Return the [x, y] coordinate for the center point of the cell that contains the specified text.  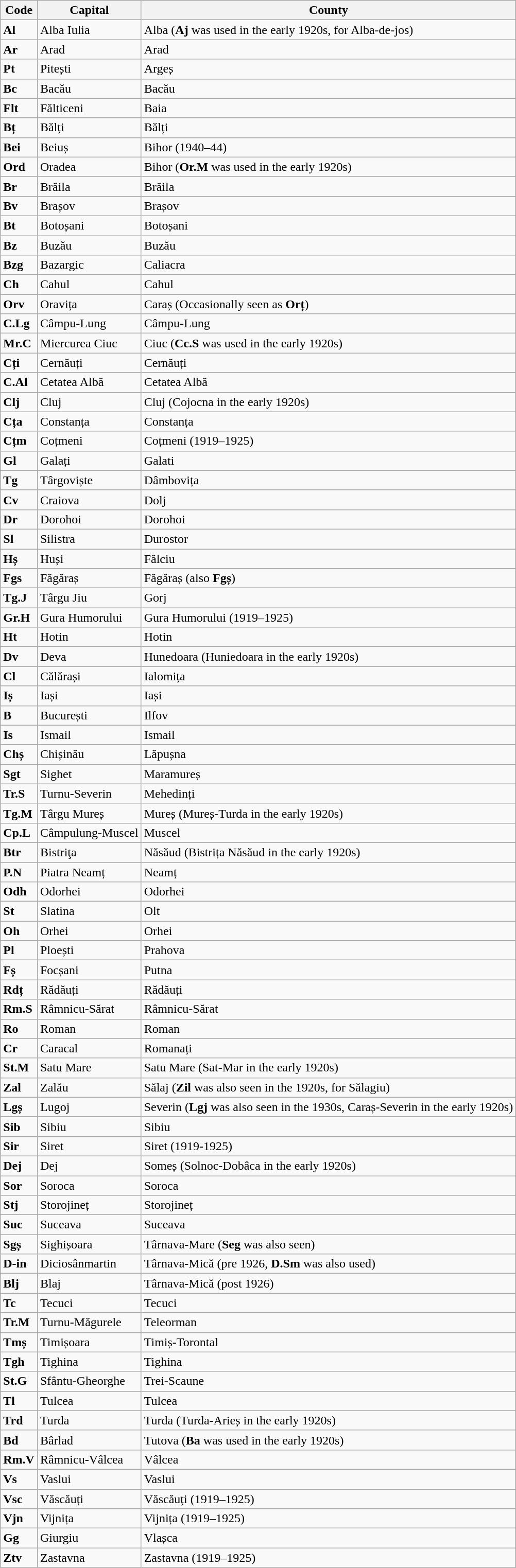
Rm.S [19, 1009]
Pt [19, 69]
Bârlad [89, 1440]
Baia [329, 108]
Piatra Neamț [89, 872]
Huși [89, 558]
Bei [19, 147]
Cți [19, 363]
Tr.M [19, 1323]
Giurgiu [89, 1538]
Ploești [89, 950]
Bz [19, 245]
Cr [19, 1048]
Ilfov [329, 715]
Gura Humorului (1919–1925) [329, 618]
Tutova (Ba was used in the early 1920s) [329, 1440]
Durostor [329, 539]
St [19, 911]
Silistra [89, 539]
Bv [19, 206]
Maramureș [329, 774]
Sălaj (Zil was also seen in the 1920s, for Sălagiu) [329, 1087]
Sib [19, 1126]
Pitești [89, 69]
Severin (Lgj was also seen in the 1930s, Caraș-Severin in the early 1920s) [329, 1107]
Olt [329, 911]
D-in [19, 1264]
Gr.H [19, 618]
Suc [19, 1225]
Târgu Mureș [89, 813]
Târgu Jiu [89, 598]
Hș [19, 558]
Bistriţa [89, 852]
Cv [19, 500]
Argeș [329, 69]
Bihor (Or.M was used in the early 1920s) [329, 167]
Sighet [89, 774]
Odh [19, 892]
Miercurea Ciuc [89, 343]
Oravița [89, 304]
Chș [19, 754]
Mureș (Mureș-Turda in the early 1920s) [329, 813]
Capital [89, 10]
Tmș [19, 1342]
Putna [329, 970]
Oh [19, 931]
Siret (1919-1925) [329, 1146]
Sfântu-Gheorghe [89, 1381]
Mehedinți [329, 794]
Teleorman [329, 1323]
Ztv [19, 1558]
Ro [19, 1029]
Bihor (1940–44) [329, 147]
St.M [19, 1068]
Fălciu [329, 558]
Gl [19, 461]
Făgăraș (also Fgș) [329, 578]
Vâlcea [329, 1459]
Dolj [329, 500]
Turnu-Măgurele [89, 1323]
Coțmeni (1919–1925) [329, 441]
Dv [19, 657]
Orv [19, 304]
Caracal [89, 1048]
Sgș [19, 1244]
Bt [19, 225]
Galați [89, 461]
Blj [19, 1283]
Craiova [89, 500]
Galati [329, 461]
Tc [19, 1303]
Timiș-Torontal [329, 1342]
Alba Iulia [89, 30]
Coțmeni [89, 441]
Btr [19, 852]
Beiuș [89, 147]
Deva [89, 657]
Sor [19, 1185]
Zastavna (1919–1925) [329, 1558]
Sgt [19, 774]
Lăpușna [329, 754]
Alba (Aj was used in the early 1920s, for Alba-de-jos) [329, 30]
Vlașca [329, 1538]
B [19, 715]
Ar [19, 49]
Văscăuți (1919–1925) [329, 1499]
Târgoviște [89, 480]
Călărași [89, 676]
Chișinău [89, 754]
Vijnița (1919–1925) [329, 1519]
C.Lg [19, 324]
St.G [19, 1381]
Vjn [19, 1519]
Cluj [89, 402]
Bc [19, 89]
Târnava-Mică (pre 1926, D.Sm was also used) [329, 1264]
Hunedoara (Huniedoara in the early 1920s) [329, 657]
Br [19, 186]
Gg [19, 1538]
Prahova [329, 950]
Caraș (Occasionally seen as Orț) [329, 304]
Muscel [329, 833]
Râmnicu-Vâlcea [89, 1459]
Fălticeni [89, 108]
Diciosânmartin [89, 1264]
Vsc [19, 1499]
Ciuc (Cc.S was used in the early 1920s) [329, 343]
Tg.J [19, 598]
Dâmbovița [329, 480]
Code [19, 10]
Făgăraș [89, 578]
Târnava-Mică (post 1926) [329, 1283]
Zal [19, 1087]
Tg.M [19, 813]
Rdț [19, 990]
Dr [19, 519]
Bazargic [89, 265]
Lgș [19, 1107]
Vijnița [89, 1519]
Romanați [329, 1048]
P.N [19, 872]
Gorj [329, 598]
Trei-Scaune [329, 1381]
Bzg [19, 265]
C.Al [19, 382]
Sighișoara [89, 1244]
Cp.L [19, 833]
Zalău [89, 1087]
Lugoj [89, 1107]
Năsăud (Bistrița Năsăud in the early 1920s) [329, 852]
Gura Humorului [89, 618]
Sl [19, 539]
Văscăuți [89, 1499]
Cluj (Cojocna in the early 1920s) [329, 402]
Turda (Turda-Arieș in the early 1920s) [329, 1420]
Tr.S [19, 794]
Satu Mare (Sat-Mar in the early 1920s) [329, 1068]
Neamț [329, 872]
Ord [19, 167]
Oradea [89, 167]
Ht [19, 637]
Satu Mare [89, 1068]
County [329, 10]
Iș [19, 696]
Trd [19, 1420]
Cța [19, 421]
Fș [19, 970]
Zastavna [89, 1558]
Cl [19, 676]
București [89, 715]
Turnu-Severin [89, 794]
Al [19, 30]
Someș (Solnoc-Dobâca in the early 1920s) [329, 1166]
Bd [19, 1440]
Focșani [89, 970]
Tl [19, 1401]
Câmpulung-Muscel [89, 833]
Flt [19, 108]
Clj [19, 402]
Sir [19, 1146]
Is [19, 735]
Vs [19, 1479]
Pl [19, 950]
Târnava-Mare (Seg was also seen) [329, 1244]
Stj [19, 1205]
Ch [19, 285]
Blaj [89, 1283]
Ialomița [329, 676]
Siret [89, 1146]
Fgs [19, 578]
Bț [19, 128]
Caliacra [329, 265]
Slatina [89, 911]
Rm.V [19, 1459]
Mr.C [19, 343]
Tg [19, 480]
Timișoara [89, 1342]
Turda [89, 1420]
Tgh [19, 1362]
Cțm [19, 441]
